Detect which cell encompasses the target text, then output its (X, Y) center coordinate. 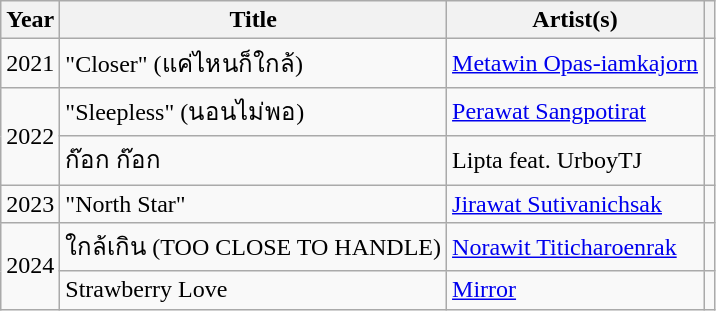
ใกล้เกิน (TOO CLOSE TO HANDLE) (254, 248)
Norawit Titicharoenrak (576, 248)
Strawberry Love (254, 290)
2022 (30, 136)
Jirawat Sutivanichsak (576, 203)
Artist(s) (576, 20)
ก๊อก ก๊อก (254, 160)
Lipta feat. UrboyTJ (576, 160)
"Sleepless" (นอนไม่พอ) (254, 112)
"Closer" (แค่ไหนก็ใกล้) (254, 64)
Title (254, 20)
2024 (30, 266)
"North Star" (254, 203)
Perawat Sangpotirat (576, 112)
Metawin Opas-iamkajorn (576, 64)
2023 (30, 203)
Mirror (576, 290)
Year (30, 20)
2021 (30, 64)
